Locate the cell with the specified text and output its [x, y] center coordinate. 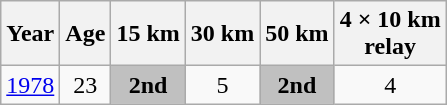
Age [86, 34]
4 [390, 85]
Year [30, 34]
30 km [222, 34]
23 [86, 85]
5 [222, 85]
50 km [297, 34]
4 × 10 kmrelay [390, 34]
15 km [148, 34]
1978 [30, 85]
